Extract the [X, Y] coordinate from the center of the cell holding the provided text.  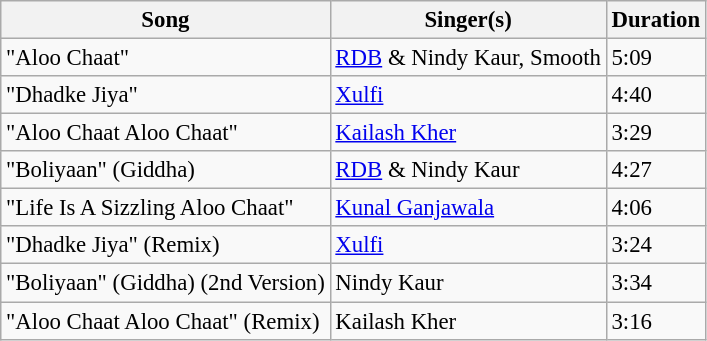
4:40 [656, 95]
3:16 [656, 321]
3:29 [656, 133]
Singer(s) [468, 20]
Nindy Kaur [468, 283]
5:09 [656, 58]
RDB & Nindy Kaur [468, 170]
RDB & Nindy Kaur, Smooth [468, 58]
Song [166, 20]
4:06 [656, 208]
Kunal Ganjawala [468, 208]
"Boliyaan" (Giddha) (2nd Version) [166, 283]
"Boliyaan" (Giddha) [166, 170]
Duration [656, 20]
"Aloo Chaat Aloo Chaat" (Remix) [166, 321]
4:27 [656, 170]
"Dhadke Jiya" (Remix) [166, 245]
"Aloo Chaat Aloo Chaat" [166, 133]
3:34 [656, 283]
3:24 [656, 245]
"Life Is A Sizzling Aloo Chaat" [166, 208]
"Dhadke Jiya" [166, 95]
"Aloo Chaat" [166, 58]
